Pinpoint the cell where the given text exists, returning its (x, y) midpoint coordinate. 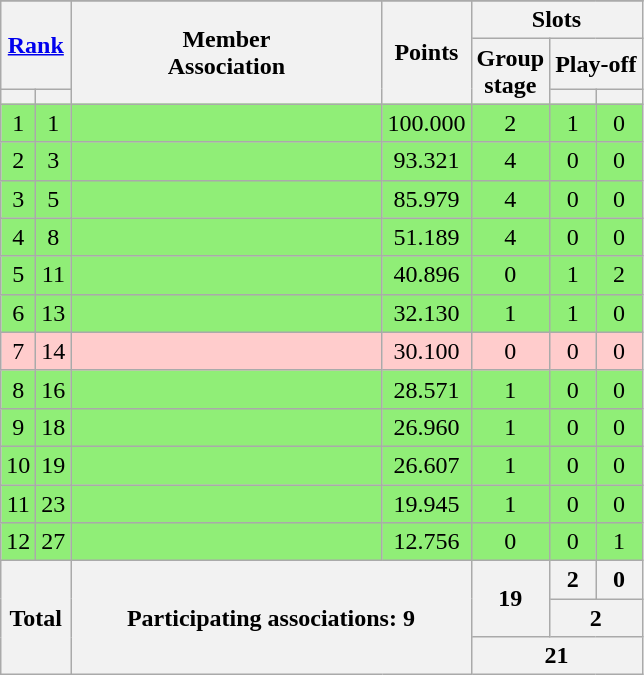
26.960 (426, 427)
93.321 (426, 161)
21 (556, 656)
30.100 (426, 351)
32.130 (426, 313)
26.607 (426, 465)
Points (426, 52)
16 (54, 389)
Rank (36, 45)
Slots (556, 20)
14 (54, 351)
51.189 (426, 237)
27 (54, 542)
6 (18, 313)
28.571 (426, 389)
MemberAssociation (226, 52)
Play-off (596, 64)
100.000 (426, 123)
18 (54, 427)
40.896 (426, 275)
12.756 (426, 542)
23 (54, 503)
19.945 (426, 503)
Participating associations: 9 (271, 618)
13 (54, 313)
Groupstage (510, 72)
7 (18, 351)
85.979 (426, 199)
9 (18, 427)
10 (18, 465)
12 (18, 542)
Total (36, 618)
